Detect which cell encompasses the target text, then output its [x, y] center coordinate. 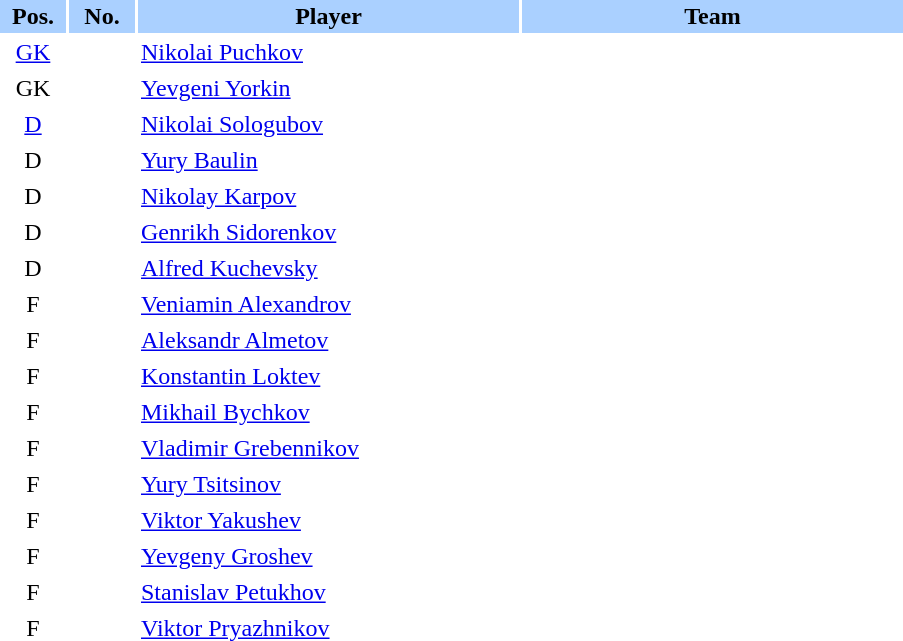
Nikolay Karpov [328, 196]
Veniamin Alexandrov [328, 304]
No. [102, 16]
Konstantin Loktev [328, 376]
Yevgeny Groshev [328, 556]
Mikhail Bychkov [328, 412]
Player [328, 16]
Yury Tsitsinov [328, 484]
Pos. [33, 16]
Alfred Kuchevsky [328, 268]
Viktor Yakushev [328, 520]
Yevgeni Yorkin [328, 88]
Nikolai Sologubov [328, 124]
Yury Baulin [328, 160]
Genrikh Sidorenkov [328, 232]
Aleksandr Almetov [328, 340]
Team [712, 16]
Stanislav Petukhov [328, 592]
Vladimir Grebennikov [328, 448]
Nikolai Puchkov [328, 52]
